Search for the cell housing the specified text and yield its (X, Y) center coordinate. 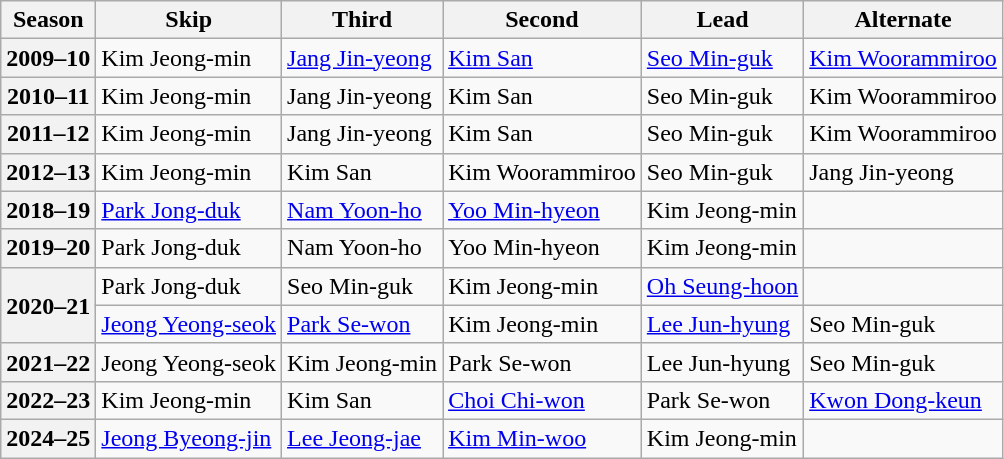
Second (542, 20)
2019–20 (48, 248)
2011–12 (48, 134)
Alternate (904, 20)
2022–23 (48, 400)
Season (48, 20)
Kim Min-woo (542, 438)
Kwon Dong-keun (904, 400)
2021–22 (48, 362)
Lead (722, 20)
Choi Chi-won (542, 400)
Skip (189, 20)
Jeong Byeong-jin (189, 438)
Third (362, 20)
2024–25 (48, 438)
Lee Jeong-jae (362, 438)
2010–11 (48, 96)
Oh Seung-hoon (722, 286)
2018–19 (48, 210)
2009–10 (48, 58)
2012–13 (48, 172)
2020–21 (48, 305)
